For the text-containing cell, return its midpoint in (x, y) coordinate format. 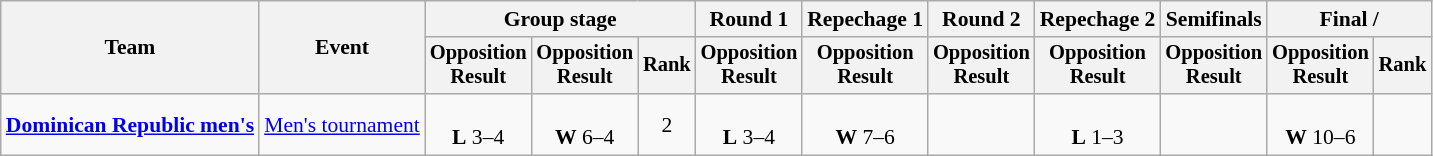
L 1–3 (1098, 124)
Dominican Republic men's (130, 124)
W 10–6 (1320, 124)
Men's tournament (342, 124)
Event (342, 48)
Round 1 (750, 19)
Final / (1349, 19)
Repechage 2 (1098, 19)
W 6–4 (584, 124)
Round 2 (982, 19)
Semifinals (1214, 19)
2 (667, 124)
Group stage (560, 19)
Team (130, 48)
W 7–6 (865, 124)
Repechage 1 (865, 19)
